Locate the cell with the specified text and output its [X, Y] center coordinate. 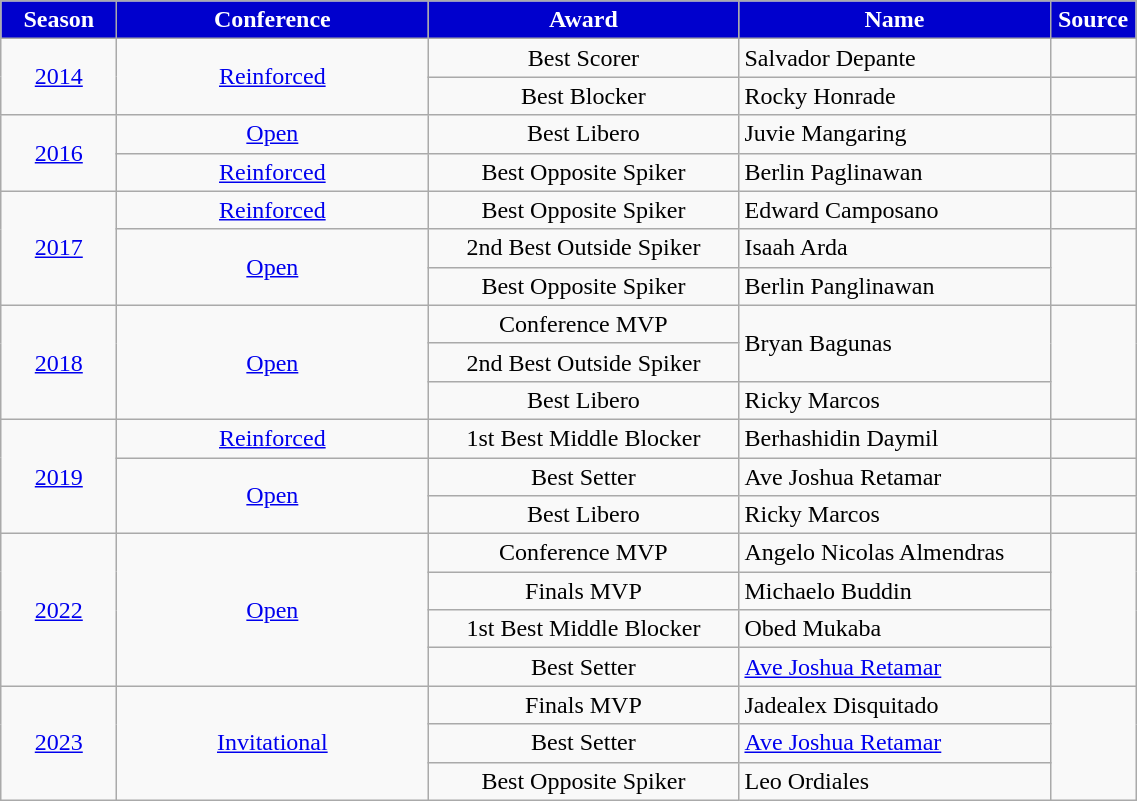
Source [1093, 20]
2022 [59, 610]
Best Scorer [584, 58]
Edward Camposano [894, 210]
Isaah Arda [894, 248]
Salvador Depante [894, 58]
Season [59, 20]
Name [894, 20]
2019 [59, 476]
2014 [59, 77]
Bryan Bagunas [894, 343]
2018 [59, 362]
Angelo Nicolas Almendras [894, 553]
2023 [59, 743]
Berhashidin Daymil [894, 438]
Rocky Honrade [894, 96]
2016 [59, 153]
Michaelo Buddin [894, 591]
Best Blocker [584, 96]
Leo Ordiales [894, 781]
Berlin Paglinawan [894, 172]
2017 [59, 248]
Juvie Mangaring [894, 134]
Obed Mukaba [894, 629]
Invitational [272, 743]
Award [584, 20]
Conference [272, 20]
Berlin Panglinawan [894, 286]
Jadealex Disquitado [894, 705]
